Locate the cell with the specified text and output its [x, y] center coordinate. 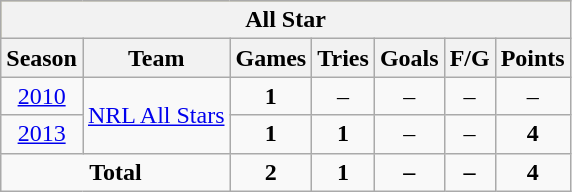
Season [42, 58]
Total [116, 172]
F/G [470, 58]
2 [271, 172]
NRL All Stars [156, 115]
2013 [42, 134]
All Star [286, 20]
Goals [409, 58]
Tries [344, 58]
Team [156, 58]
2010 [42, 96]
Points [532, 58]
Games [271, 58]
